For the text-containing cell, return its midpoint in (x, y) coordinate format. 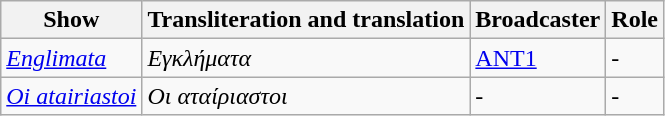
Οι αταίριαστοι (306, 96)
Εγκλήματα (306, 58)
ANT1 (538, 58)
Englimata (72, 58)
Transliteration and translation (306, 20)
Show (72, 20)
Oi atairiastoi (72, 96)
Role (635, 20)
Broadcaster (538, 20)
